Return (X, Y) of the center of cell containing provided text 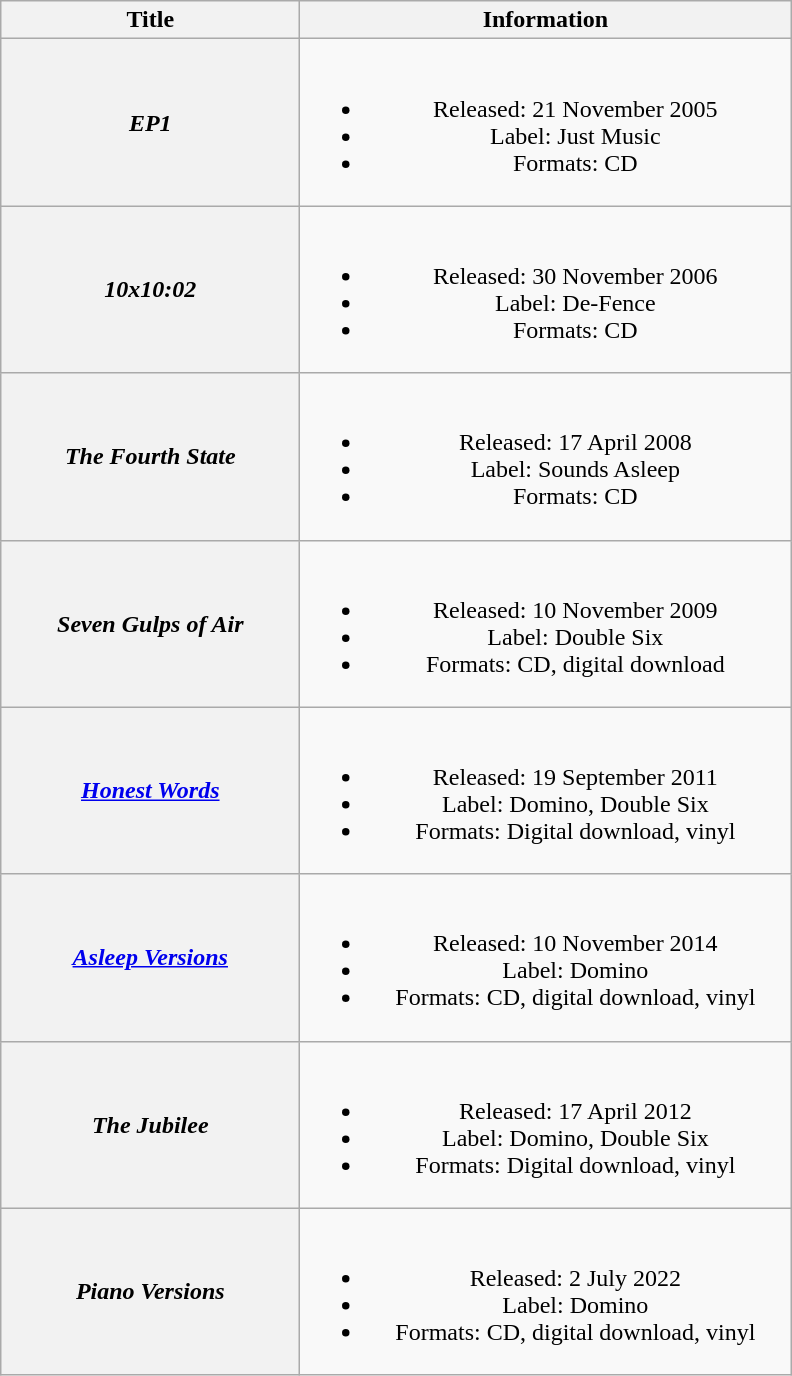
Released: 30 November 2006Label: De-FenceFormats: CD (546, 290)
Honest Words (150, 790)
Information (546, 20)
Title (150, 20)
Released: 21 November 2005Label: Just MusicFormats: CD (546, 122)
Released: 17 April 2008Label: Sounds AsleepFormats: CD (546, 456)
Asleep Versions (150, 958)
Released: 10 November 2014Label: DominoFormats: CD, digital download, vinyl (546, 958)
Piano Versions (150, 1292)
Released: 10 November 2009Label: Double SixFormats: CD, digital download (546, 624)
The Fourth State (150, 456)
Released: 17 April 2012Label: Domino, Double SixFormats: Digital download, vinyl (546, 1124)
EP1 (150, 122)
Seven Gulps of Air (150, 624)
Released: 19 September 2011Label: Domino, Double SixFormats: Digital download, vinyl (546, 790)
Released: 2 July 2022Label: DominoFormats: CD, digital download, vinyl (546, 1292)
10x10:02 (150, 290)
The Jubilee (150, 1124)
